Scan for the cell matching the given text and deliver its (X, Y) coordinate at center. 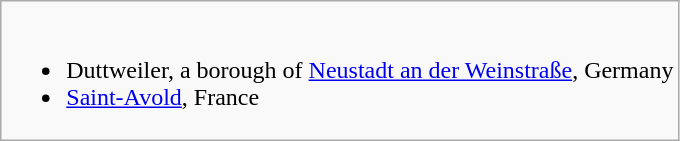
Duttweiler, a borough of Neustadt an der Weinstraße, Germany Saint-Avold, France (340, 71)
